Identify which cell holds the provided text, then report its (x, y) central coordinate. 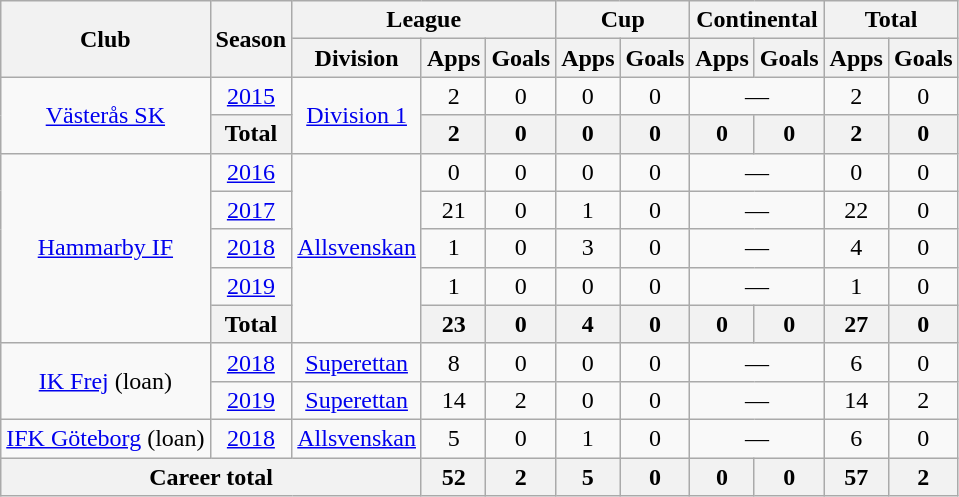
Season (251, 39)
2015 (251, 96)
57 (856, 477)
52 (453, 477)
21 (453, 210)
2017 (251, 210)
Division 1 (357, 115)
IK Frej (loan) (106, 381)
Division (357, 58)
League (424, 20)
Career total (212, 477)
Continental (757, 20)
23 (453, 324)
Västerås SK (106, 115)
Club (106, 39)
2016 (251, 172)
8 (453, 362)
Cup (623, 20)
3 (588, 248)
Hammarby IF (106, 248)
IFK Göteborg (loan) (106, 438)
27 (856, 324)
22 (856, 210)
